Search for the cell housing the specified text and yield its [x, y] center coordinate. 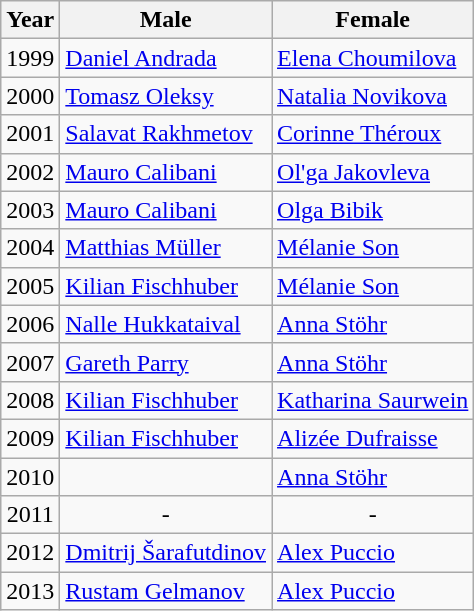
Female [373, 20]
Alizée Dufraisse [373, 438]
Male [166, 20]
2011 [30, 515]
Year [30, 20]
Matthias Müller [166, 248]
2008 [30, 400]
Katharina Saurwein [373, 400]
2010 [30, 477]
Gareth Parry [166, 362]
2004 [30, 248]
Olga Bibik [373, 210]
Ol'ga Jakovleva [373, 172]
2000 [30, 96]
2002 [30, 172]
2012 [30, 553]
1999 [30, 58]
Elena Choumilova [373, 58]
Natalia Novikova [373, 96]
2006 [30, 324]
Rustam Gelmanov [166, 591]
2013 [30, 591]
Daniel Andrada [166, 58]
Tomasz Oleksy [166, 96]
2007 [30, 362]
2003 [30, 210]
2005 [30, 286]
2001 [30, 134]
Salavat Rakhmetov [166, 134]
Corinne Théroux [373, 134]
2009 [30, 438]
Dmitrij Šarafutdinov [166, 553]
Nalle Hukkataival [166, 324]
